Detect which cell encompasses the target text, then output its (X, Y) center coordinate. 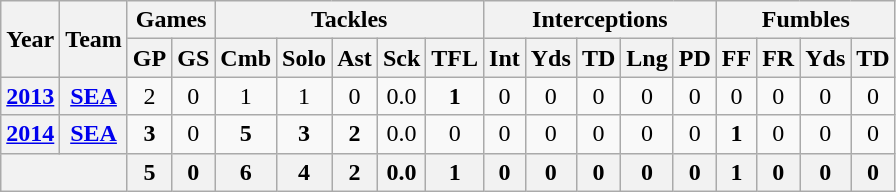
Cmb (246, 58)
FR (778, 58)
Solo (304, 58)
Int (505, 58)
Ast (355, 58)
2013 (30, 96)
6 (246, 172)
4 (304, 172)
PD (694, 58)
Lng (647, 58)
2014 (30, 134)
GS (194, 58)
Team (94, 39)
FF (736, 58)
GP (149, 58)
Interceptions (600, 20)
Tackles (350, 20)
Fumbles (806, 20)
Games (170, 20)
Sck (401, 58)
Year (30, 39)
TFL (455, 58)
